Pinpoint the cell where the given text exists, returning its (x, y) midpoint coordinate. 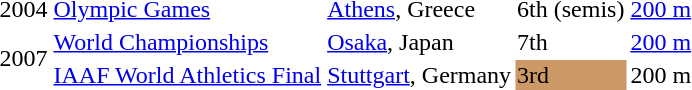
World Championships (188, 42)
Stuttgart, Germany (420, 75)
Osaka, Japan (420, 42)
3rd (571, 75)
7th (571, 42)
IAAF World Athletics Final (188, 75)
